Output the [x, y] coordinate of the center of the cell containing the given text.  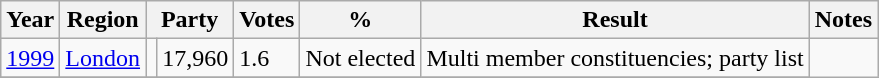
Not elected [360, 58]
Notes [843, 20]
17,960 [196, 58]
Result [615, 20]
% [360, 20]
Multi member constituencies; party list [615, 58]
Votes [267, 20]
London [103, 58]
1.6 [267, 58]
Region [103, 20]
Year [30, 20]
Party [190, 20]
1999 [30, 58]
